Capture the cell that displays the provided text and extract its [x, y] central coordinate. 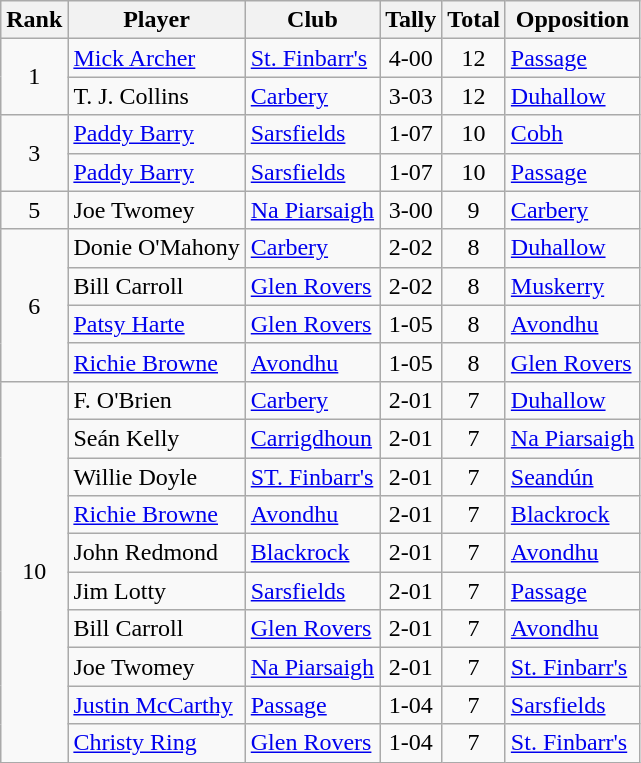
5 [34, 210]
Seandún [572, 477]
Opposition [572, 20]
T. J. Collins [156, 96]
Player [156, 20]
Donie O'Mahony [156, 248]
Tally [411, 20]
Muskerry [572, 286]
9 [474, 210]
Cobh [572, 134]
Total [474, 20]
3 [34, 153]
Justin McCarthy [156, 705]
3-00 [411, 210]
Christy Ring [156, 743]
Carrigdhoun [312, 438]
Mick Archer [156, 58]
F. O'Brien [156, 400]
Jim Lotty [156, 591]
Patsy Harte [156, 324]
John Redmond [156, 553]
4-00 [411, 58]
6 [34, 305]
Seán Kelly [156, 438]
Club [312, 20]
Willie Doyle [156, 477]
1 [34, 77]
Rank [34, 20]
ST. Finbarr's [312, 477]
3-03 [411, 96]
